Search for the cell housing the specified text and yield its (x, y) center coordinate. 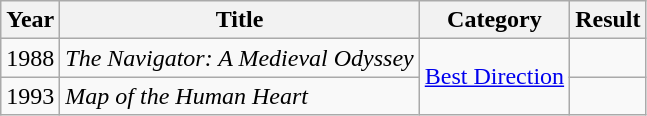
1993 (30, 96)
Category (494, 20)
Result (608, 20)
Title (240, 20)
The Navigator: A Medieval Odyssey (240, 58)
Best Direction (494, 77)
Map of the Human Heart (240, 96)
1988 (30, 58)
Year (30, 20)
